Pinpoint the cell where the given text exists, returning its [x, y] midpoint coordinate. 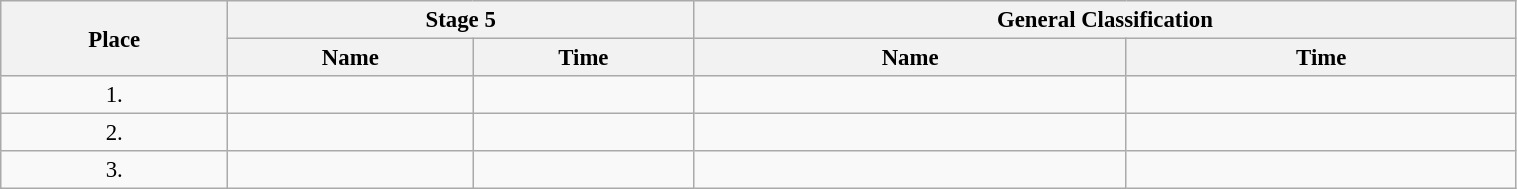
2. [114, 133]
1. [114, 95]
Stage 5 [461, 20]
3. [114, 170]
Place [114, 38]
General Classification [1105, 20]
